Detect which cell encompasses the target text, then output its (x, y) center coordinate. 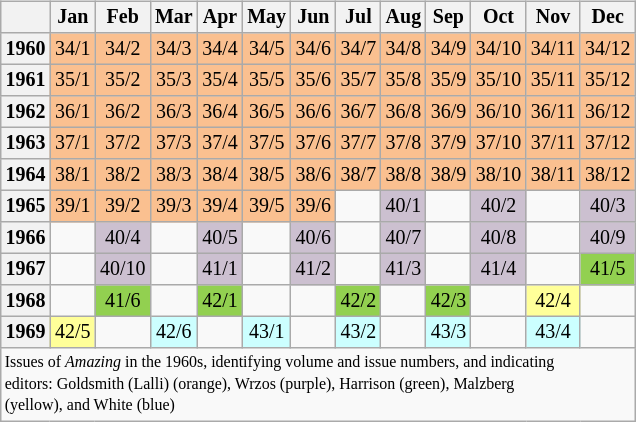
40/2 (498, 206)
41/5 (608, 268)
36/6 (314, 112)
40/4 (122, 238)
41/4 (498, 268)
39/2 (122, 206)
35/1 (72, 80)
40/9 (608, 238)
36/1 (72, 112)
43/4 (553, 332)
36/7 (358, 112)
34/4 (220, 48)
38/3 (174, 174)
37/8 (404, 144)
39/1 (72, 206)
38/5 (266, 174)
1960 (26, 48)
42/4 (553, 300)
Feb (122, 18)
37/3 (174, 144)
Dec (608, 18)
40/3 (608, 206)
35/9 (448, 80)
1968 (26, 300)
1964 (26, 174)
34/11 (553, 48)
38/4 (220, 174)
37/10 (498, 144)
36/10 (498, 112)
42/1 (220, 300)
1961 (26, 80)
42/2 (358, 300)
39/6 (314, 206)
40/6 (314, 238)
36/4 (220, 112)
43/2 (358, 332)
38/9 (448, 174)
Oct (498, 18)
38/2 (122, 174)
37/1 (72, 144)
35/7 (358, 80)
37/4 (220, 144)
34/12 (608, 48)
43/3 (448, 332)
37/2 (122, 144)
36/12 (608, 112)
35/2 (122, 80)
34/8 (404, 48)
37/7 (358, 144)
Nov (553, 18)
36/8 (404, 112)
Aug (404, 18)
38/8 (404, 174)
41/3 (404, 268)
35/4 (220, 80)
34/7 (358, 48)
42/5 (72, 332)
38/12 (608, 174)
34/10 (498, 48)
Sep (448, 18)
1963 (26, 144)
35/3 (174, 80)
38/1 (72, 174)
40/8 (498, 238)
1962 (26, 112)
34/6 (314, 48)
35/12 (608, 80)
41/2 (314, 268)
1967 (26, 268)
36/2 (122, 112)
35/6 (314, 80)
42/3 (448, 300)
38/6 (314, 174)
37/11 (553, 144)
37/6 (314, 144)
37/5 (266, 144)
1965 (26, 206)
36/3 (174, 112)
Mar (174, 18)
37/12 (608, 144)
Apr (220, 18)
35/10 (498, 80)
35/8 (404, 80)
37/9 (448, 144)
41/1 (220, 268)
34/3 (174, 48)
40/7 (404, 238)
40/10 (122, 268)
42/6 (174, 332)
36/11 (553, 112)
39/3 (174, 206)
36/5 (266, 112)
34/1 (72, 48)
Jul (358, 18)
40/1 (404, 206)
35/5 (266, 80)
Jan (72, 18)
39/5 (266, 206)
Jun (314, 18)
35/11 (553, 80)
34/9 (448, 48)
1966 (26, 238)
36/9 (448, 112)
34/2 (122, 48)
41/6 (122, 300)
40/5 (220, 238)
39/4 (220, 206)
34/5 (266, 48)
38/7 (358, 174)
43/1 (266, 332)
1969 (26, 332)
38/10 (498, 174)
May (266, 18)
38/11 (553, 174)
